Pinpoint the cell where the given text exists, returning its [X, Y] midpoint coordinate. 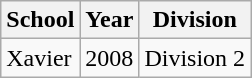
2008 [110, 58]
School [40, 20]
Division [195, 20]
Xavier [40, 58]
Division 2 [195, 58]
Year [110, 20]
